Identify which cell holds the provided text, then report its (X, Y) central coordinate. 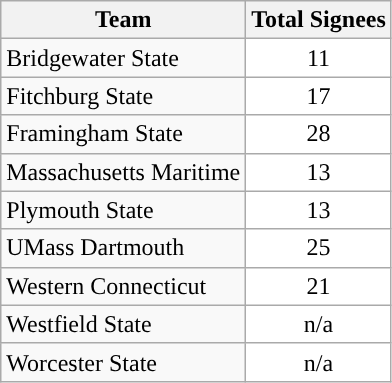
Framingham State (124, 134)
17 (319, 96)
28 (319, 134)
Total Signees (319, 20)
Fitchburg State (124, 96)
25 (319, 248)
11 (319, 58)
Western Connecticut (124, 286)
21 (319, 286)
Massachusetts Maritime (124, 172)
UMass Dartmouth (124, 248)
Worcester State (124, 362)
Team (124, 20)
Westfield State (124, 324)
Bridgewater State (124, 58)
Plymouth State (124, 210)
